Extract the [X, Y] coordinate from the center of the cell holding the provided text.  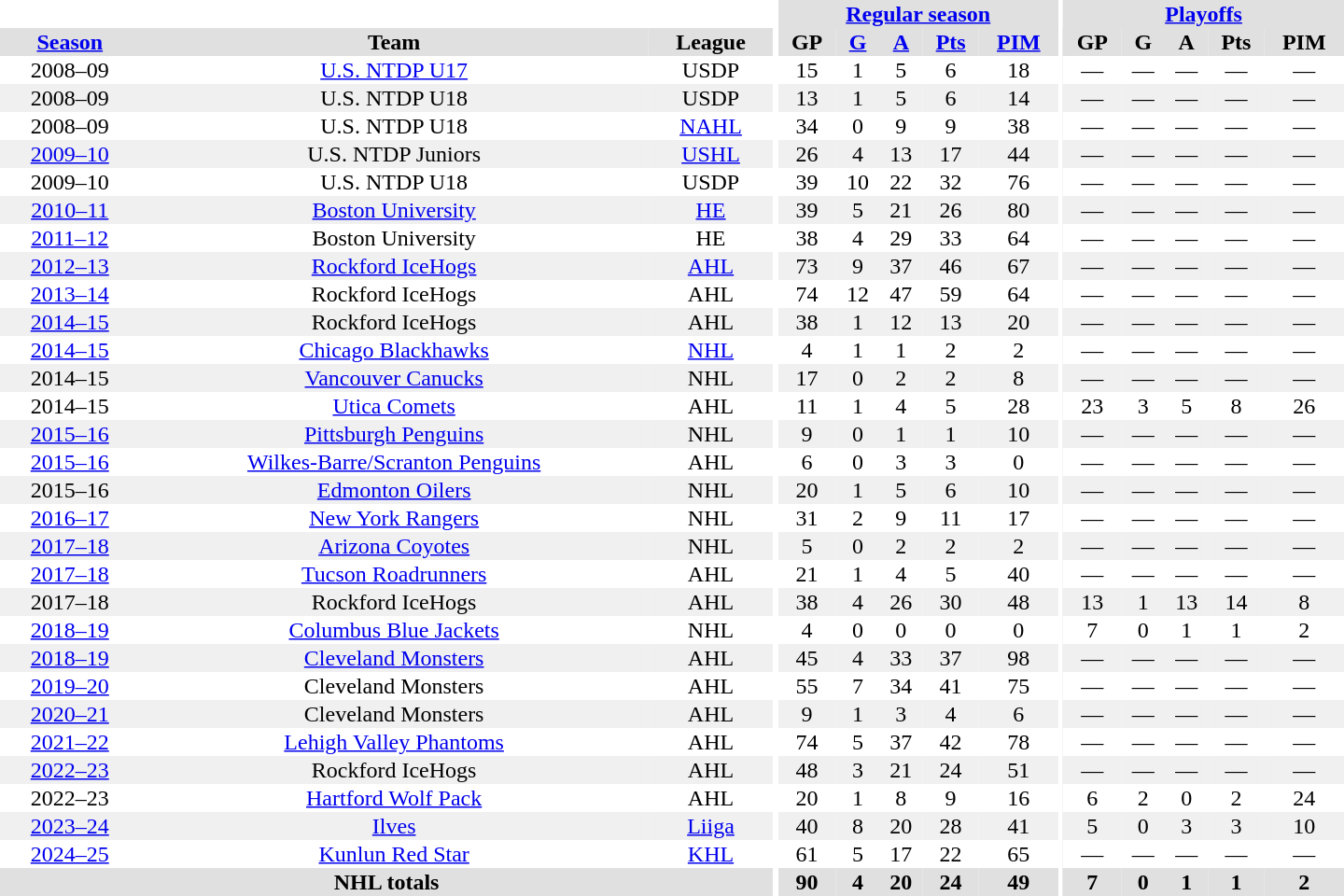
Lehigh Valley Phantoms [394, 742]
Liiga [711, 826]
Hartford Wolf Pack [394, 798]
51 [1019, 770]
2024–25 [70, 854]
78 [1019, 742]
Team [394, 42]
98 [1019, 658]
61 [806, 854]
New York Rangers [394, 518]
49 [1019, 882]
Playoffs [1204, 14]
KHL [711, 854]
2021–22 [70, 742]
42 [951, 742]
2010–11 [70, 210]
46 [951, 266]
47 [901, 294]
44 [1019, 154]
Chicago Blackhawks [394, 350]
80 [1019, 210]
73 [806, 266]
15 [806, 70]
65 [1019, 854]
31 [806, 518]
76 [1019, 182]
18 [1019, 70]
Edmonton Oilers [394, 490]
29 [901, 238]
U.S. NTDP Juniors [394, 154]
USHL [711, 154]
67 [1019, 266]
2023–24 [70, 826]
Season [70, 42]
Utica Comets [394, 406]
League [711, 42]
2013–14 [70, 294]
2020–21 [70, 714]
75 [1019, 686]
23 [1092, 406]
55 [806, 686]
Pittsburgh Penguins [394, 434]
Wilkes-Barre/Scranton Penguins [394, 462]
Ilves [394, 826]
30 [951, 602]
2016–17 [70, 518]
2012–13 [70, 266]
Vancouver Canucks [394, 378]
2011–12 [70, 238]
32 [951, 182]
90 [806, 882]
16 [1019, 798]
Arizona Coyotes [394, 546]
NAHL [711, 126]
Kunlun Red Star [394, 854]
U.S. NTDP U17 [394, 70]
59 [951, 294]
Tucson Roadrunners [394, 574]
Regular season [918, 14]
NHL totals [386, 882]
Columbus Blue Jackets [394, 630]
2019–20 [70, 686]
45 [806, 658]
